Find where the given text appears and provide that cell's center as (X, Y) coordinate. 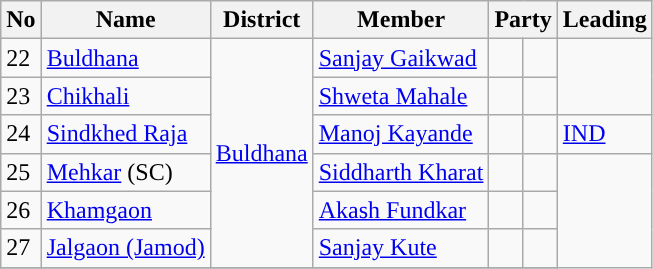
Sindkhed Raja (126, 134)
Leading (604, 20)
Mehkar (SC) (126, 172)
Jalgaon (Jamod) (126, 248)
Khamgaon (126, 210)
District (262, 20)
26 (21, 210)
Sanjay Kute (401, 248)
22 (21, 58)
Akash Fundkar (401, 210)
25 (21, 172)
IND (604, 134)
Chikhali (126, 96)
Siddharth Kharat (401, 172)
24 (21, 134)
Sanjay Gaikwad (401, 58)
No (21, 20)
Manoj Kayande (401, 134)
Shweta Mahale (401, 96)
Name (126, 20)
23 (21, 96)
Party (523, 20)
27 (21, 248)
Member (401, 20)
